Pinpoint the cell where the given text exists, returning its (X, Y) midpoint coordinate. 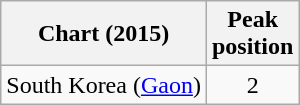
2 (252, 85)
Chart (2015) (104, 34)
South Korea (Gaon) (104, 85)
Peakposition (252, 34)
